Search for the cell housing the specified text and yield its (X, Y) center coordinate. 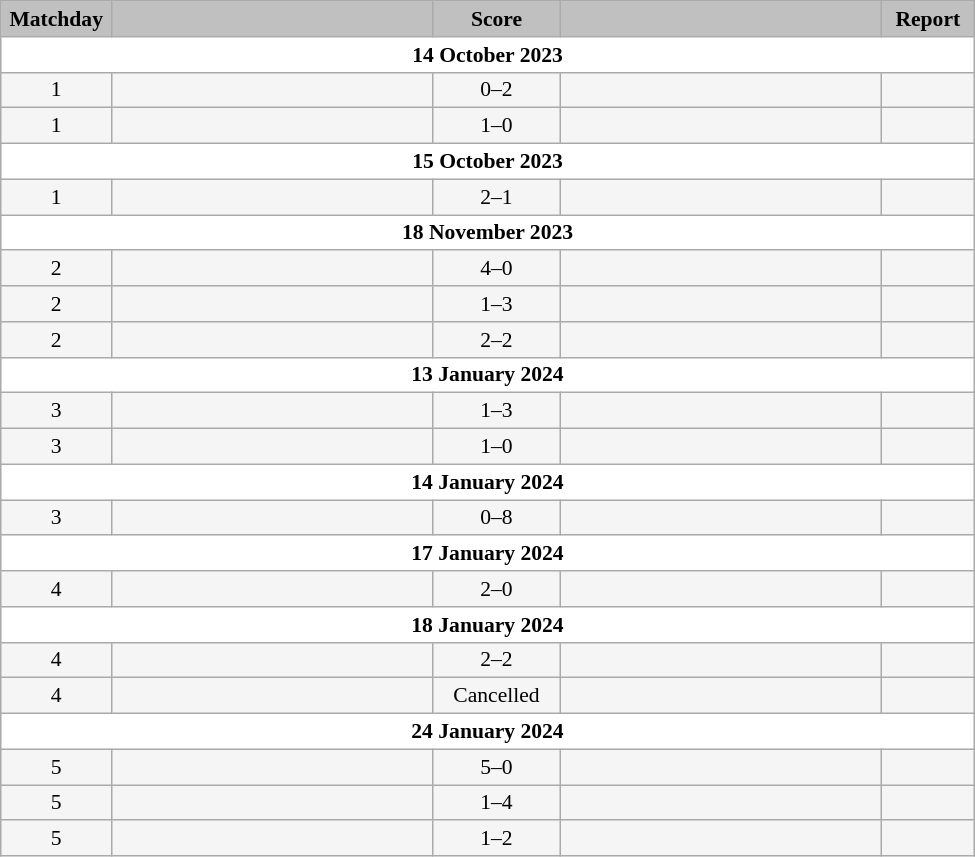
14 January 2024 (488, 482)
Score (496, 19)
18 November 2023 (488, 233)
15 October 2023 (488, 162)
4–0 (496, 269)
18 January 2024 (488, 625)
5–0 (496, 767)
1–4 (496, 803)
13 January 2024 (488, 375)
14 October 2023 (488, 55)
0–8 (496, 518)
0–2 (496, 90)
17 January 2024 (488, 554)
2–1 (496, 197)
24 January 2024 (488, 732)
2–0 (496, 589)
Report (928, 19)
Cancelled (496, 696)
Matchday (56, 19)
1–2 (496, 839)
